Capture the cell that displays the provided text and extract its (x, y) central coordinate. 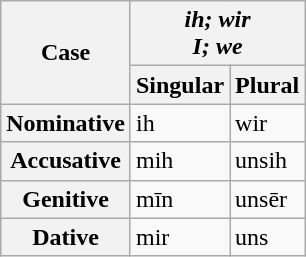
Singular (180, 85)
ih; wir I; we (217, 34)
wir (268, 123)
Plural (268, 85)
Case (66, 52)
Accusative (66, 161)
ih (180, 123)
Nominative (66, 123)
unsēr (268, 199)
mir (180, 237)
Genitive (66, 199)
uns (268, 237)
unsih (268, 161)
mīn (180, 199)
Dative (66, 237)
mih (180, 161)
